Search for the cell housing the specified text and yield its [X, Y] center coordinate. 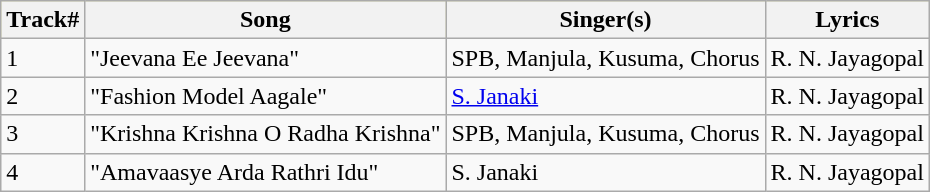
"Fashion Model Aagale" [266, 96]
Lyrics [847, 20]
Track# [43, 20]
Singer(s) [606, 20]
Song [266, 20]
2 [43, 96]
1 [43, 58]
3 [43, 134]
4 [43, 172]
"Jeevana Ee Jeevana" [266, 58]
"Krishna Krishna O Radha Krishna" [266, 134]
"Amavaasye Arda Rathri Idu" [266, 172]
